Detect which cell encompasses the target text, then output its (x, y) center coordinate. 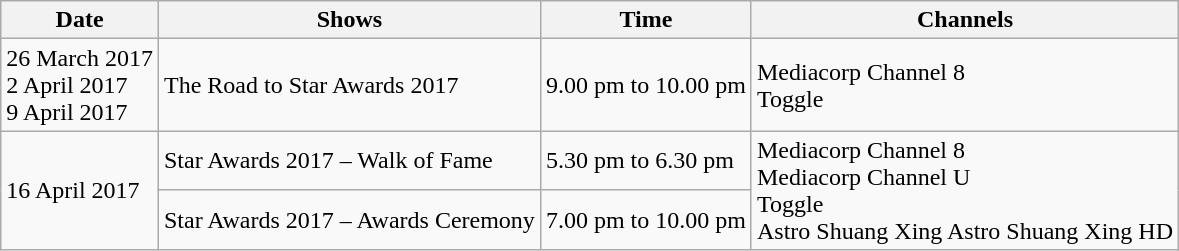
5.30 pm to 6.30 pm (646, 161)
The Road to Star Awards 2017 (349, 85)
Star Awards 2017 – Walk of Fame (349, 161)
26 March 20172 April 20179 April 2017 (80, 85)
9.00 pm to 10.00 pm (646, 85)
Shows (349, 20)
Star Awards 2017 – Awards Ceremony (349, 220)
7.00 pm to 10.00 pm (646, 220)
Mediacorp Channel 8 Mediacorp Channel UToggleAstro Shuang Xing Astro Shuang Xing HD (964, 190)
Mediacorp Channel 8Toggle (964, 85)
Time (646, 20)
Channels (964, 20)
16 April 2017 (80, 190)
Date (80, 20)
